Scan for the cell matching the given text and deliver its (x, y) coordinate at center. 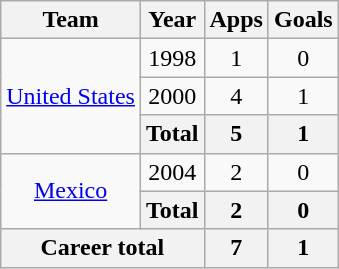
7 (236, 248)
5 (236, 134)
Year (172, 20)
4 (236, 96)
1998 (172, 58)
2000 (172, 96)
Mexico (71, 191)
Goals (303, 20)
Apps (236, 20)
2004 (172, 172)
Team (71, 20)
United States (71, 96)
Career total (102, 248)
